Search for the cell housing the specified text and yield its (X, Y) center coordinate. 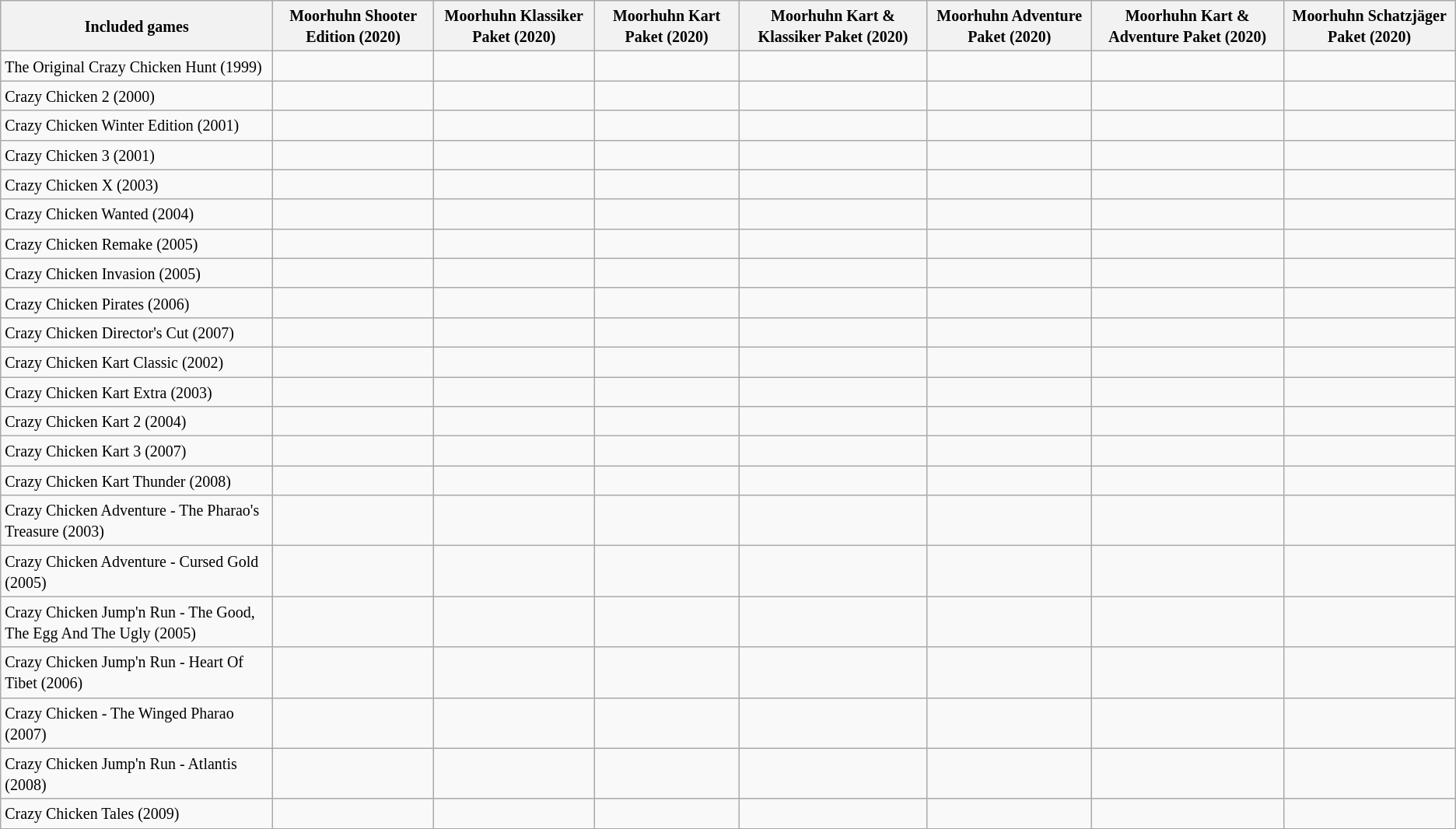
Crazy Chicken Wanted (2004) (137, 214)
Crazy Chicken Pirates (2006) (137, 303)
Crazy Chicken Director's Cut (2007) (137, 332)
Crazy Chicken X (2003) (137, 184)
Moorhuhn Kart & Adventure Paket (2020) (1187, 26)
Included games (137, 26)
Crazy Chicken Kart Classic (2002) (137, 362)
Crazy Chicken Remake (2005) (137, 243)
Crazy Chicken Adventure - Cursed Gold (2005) (137, 571)
Moorhuhn Schatzjäger Paket (2020) (1369, 26)
Crazy Chicken Kart 2 (2004) (137, 421)
Crazy Chicken 2 (2000) (137, 96)
Moorhuhn Shooter Edition (2020) (353, 26)
Crazy Chicken Kart Extra (2003) (137, 391)
Crazy Chicken Kart 3 (2007) (137, 451)
Moorhuhn Klassiker Paket (2020) (513, 26)
Crazy Chicken Jump'n Run - Atlantis (2008) (137, 773)
Moorhuhn Kart Paket (2020) (667, 26)
Crazy Chicken Jump'n Run - The Good, The Egg And The Ugly (2005) (137, 622)
Moorhuhn Kart & Klassiker Paket (2020) (833, 26)
Crazy Chicken Adventure - The Pharao's Treasure (2003) (137, 521)
Crazy Chicken - The Winged Pharao (2007) (137, 723)
The Original Crazy Chicken Hunt (1999) (137, 66)
Moorhuhn Adventure Paket (2020) (1010, 26)
Crazy Chicken Jump'n Run - Heart Of Tibet (2006) (137, 672)
Crazy Chicken Invasion (2005) (137, 273)
Crazy Chicken Winter Edition (2001) (137, 125)
Crazy Chicken Kart Thunder (2008) (137, 481)
Crazy Chicken Tales (2009) (137, 813)
Crazy Chicken 3 (2001) (137, 155)
